Identify which cell holds the provided text, then report its (x, y) central coordinate. 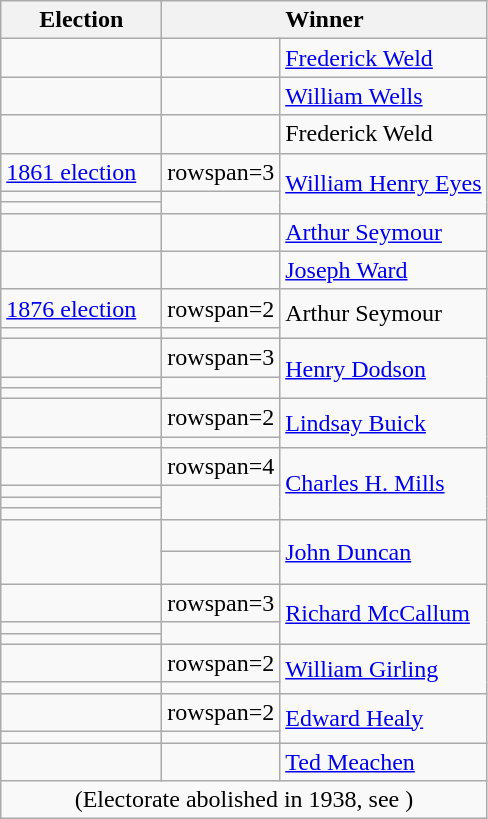
1876 election (82, 308)
(Electorate abolished in 1938, see ) (244, 800)
Ted Meachen (384, 761)
Election (82, 20)
Lindsay Buick (384, 424)
Winner (324, 20)
rowspan=4 (221, 467)
William Girling (384, 668)
William Wells (384, 96)
Charles H. Mills (384, 484)
Edward Healy (384, 718)
John Duncan (384, 552)
Richard McCallum (384, 614)
Henry Dodson (384, 368)
Joseph Ward (384, 270)
1861 election (82, 172)
William Henry Eyes (384, 183)
